For the text-containing cell, return its midpoint in (x, y) coordinate format. 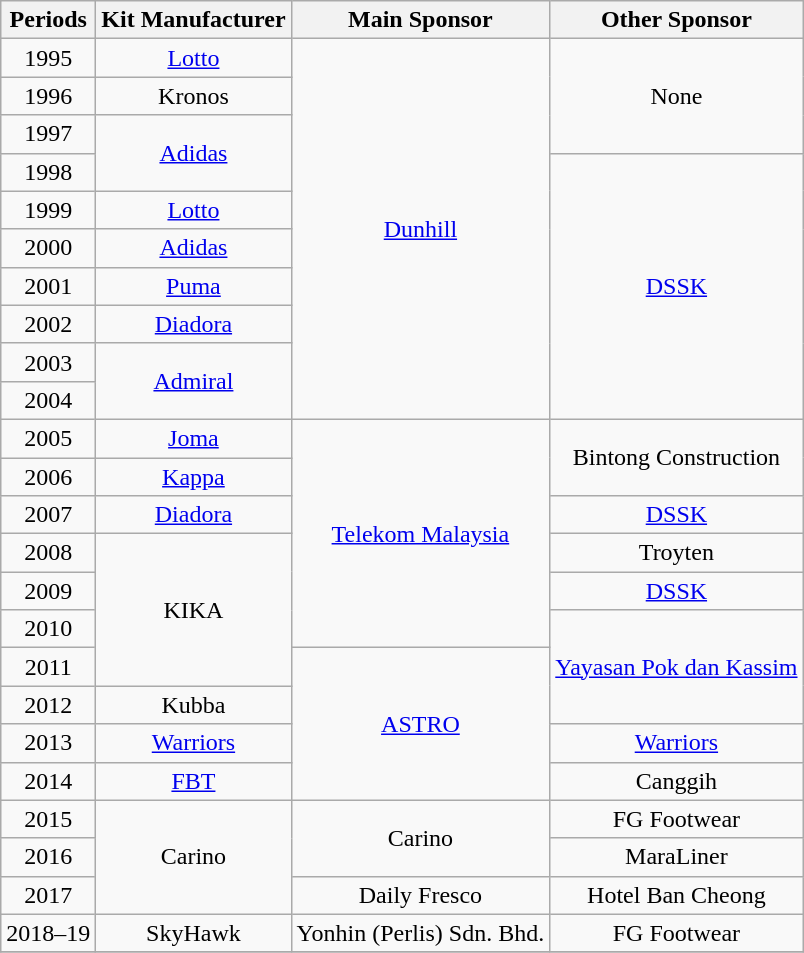
FBT (194, 781)
Kubba (194, 705)
Canggih (676, 781)
ASTRO (420, 724)
1999 (48, 210)
Daily Fresco (420, 895)
2004 (48, 400)
1998 (48, 172)
1996 (48, 96)
Telekom Malaysia (420, 533)
2007 (48, 515)
Hotel Ban Cheong (676, 895)
2006 (48, 477)
SkyHawk (194, 933)
2014 (48, 781)
Periods (48, 20)
Kappa (194, 477)
MaraLiner (676, 857)
2017 (48, 895)
Bintong Construction (676, 457)
Yonhin (Perlis) Sdn. Bhd. (420, 933)
2011 (48, 667)
2013 (48, 743)
2003 (48, 362)
2002 (48, 324)
2010 (48, 629)
2000 (48, 248)
2015 (48, 819)
2001 (48, 286)
1997 (48, 134)
KIKA (194, 610)
2016 (48, 857)
Dunhill (420, 230)
Kit Manufacturer (194, 20)
Yayasan Pok dan Kassim (676, 667)
2012 (48, 705)
Admiral (194, 381)
Kronos (194, 96)
1995 (48, 58)
Other Sponsor (676, 20)
Joma (194, 438)
Troyten (676, 553)
2005 (48, 438)
2009 (48, 591)
Puma (194, 286)
Main Sponsor (420, 20)
2018–19 (48, 933)
None (676, 96)
2008 (48, 553)
